Capture the cell that displays the provided text and extract its [x, y] central coordinate. 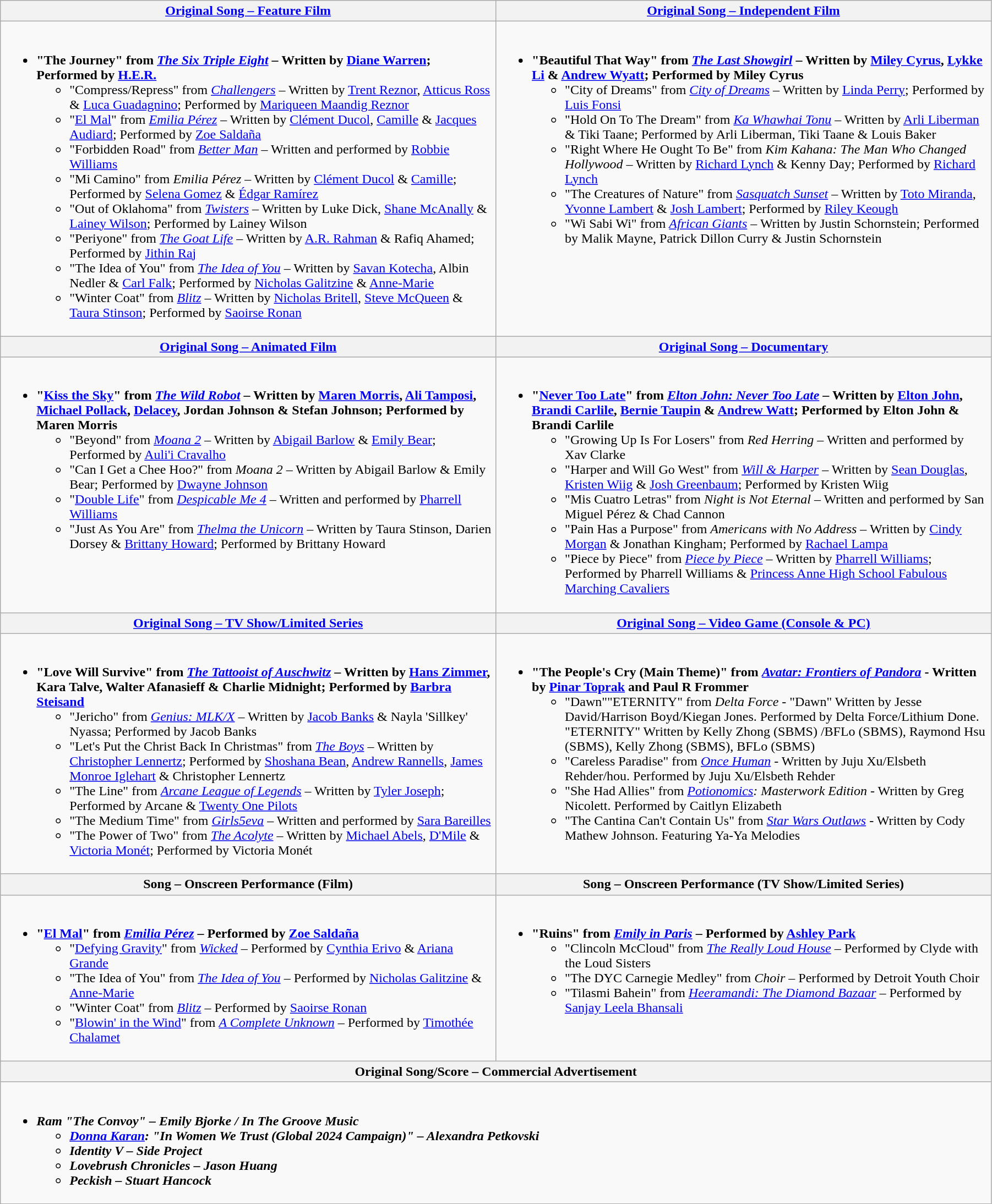
Original Song – Animated Film [248, 347]
Original Song – Documentary [744, 347]
Original Song – Video Game (Console & PC) [744, 623]
Original Song – Feature Film [248, 11]
Original Song/Score – Commercial Advertisement [496, 1071]
Original Song – TV Show/Limited Series [248, 623]
Original Song – Independent Film [744, 11]
Song – Onscreen Performance (Film) [248, 884]
Song – Onscreen Performance (TV Show/Limited Series) [744, 884]
